Output the (X, Y) coordinate of the center of the cell containing the given text.  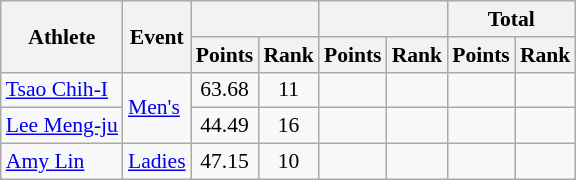
16 (288, 126)
Event (157, 36)
Total (511, 19)
44.49 (225, 126)
Athlete (62, 36)
Lee Meng-ju (62, 126)
63.68 (225, 90)
11 (288, 90)
Men's (157, 108)
47.15 (225, 162)
10 (288, 162)
Tsao Chih-I (62, 90)
Ladies (157, 162)
Amy Lin (62, 162)
